Find where the given text appears and provide that cell's center as (x, y) coordinate. 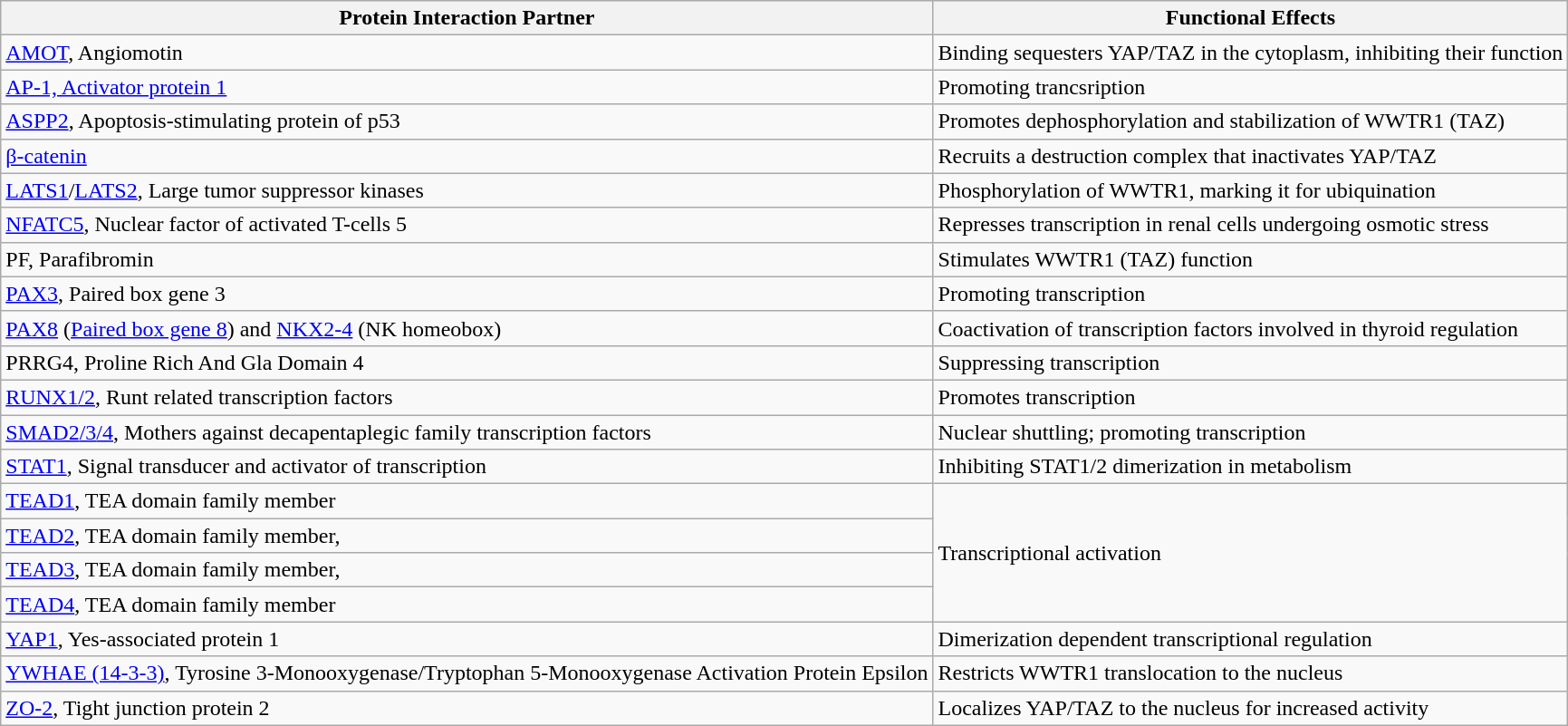
TEAD3, TEA domain family member, (467, 570)
Phosphorylation of WWTR1, marking it for ubiquination (1250, 190)
Dimerization dependent transcriptional regulation (1250, 639)
Promotes dephosphorylation and stabilization of WWTR1 (TAZ) (1250, 121)
Binding sequesters YAP/TAZ in the cytoplasm, inhibiting their function (1250, 53)
Transcriptional activation (1250, 553)
Localizes YAP/TAZ to the nucleus for increased activity (1250, 708)
STAT1, Signal transducer and activator of transcription (467, 467)
NFATC5, Nuclear factor of activated T-cells 5 (467, 225)
TEAD1, TEA domain family member (467, 501)
RUNX1/2, Runt related transcription factors (467, 397)
YAP1, Yes-associated protein 1 (467, 639)
PRRG4, Proline Rich And Gla Domain 4 (467, 363)
AMOT, Angiomotin (467, 53)
TEAD4, TEA domain family member (467, 605)
AP-1, Activator protein 1 (467, 87)
Protein Interaction Partner (467, 18)
PAX8 (Paired box gene 8) and NKX2-4 (NK homeobox) (467, 328)
ASPP2, Apoptosis-stimulating protein of p53 (467, 121)
TEAD2, TEA domain family member, (467, 536)
Inhibiting STAT1/2 dimerization in metabolism (1250, 467)
β-catenin (467, 156)
PF, Parafibromin (467, 259)
ZO-2, Tight junction protein 2 (467, 708)
Promotes transcription (1250, 397)
YWHAE (14-3-3), Tyrosine 3-Monooxygenase/Tryptophan 5-Monooxygenase Activation Protein Epsilon (467, 673)
Coactivation of transcription factors involved in thyroid regulation (1250, 328)
Recruits a destruction complex that inactivates YAP/TAZ (1250, 156)
LATS1/LATS2, Large tumor suppressor kinases (467, 190)
Stimulates WWTR1 (TAZ) function (1250, 259)
Nuclear shuttling; promoting transcription (1250, 432)
SMAD2/3/4, Mothers against decapentaplegic family transcription factors (467, 432)
Functional Effects (1250, 18)
Promoting trancsription (1250, 87)
PAX3, Paired box gene 3 (467, 294)
Restricts WWTR1 translocation to the nucleus (1250, 673)
Suppressing transcription (1250, 363)
Represses transcription in renal cells undergoing osmotic stress (1250, 225)
Promoting transcription (1250, 294)
